Find where the given text appears and provide that cell's center as [X, Y] coordinate. 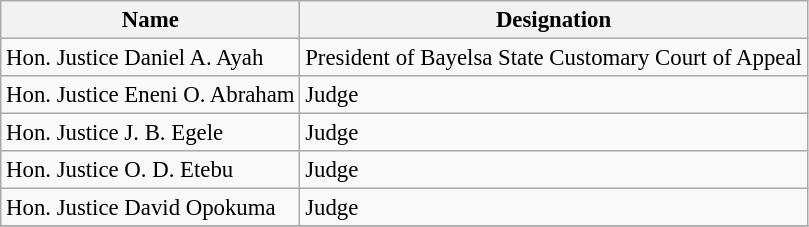
Hon. Justice Eneni O. Abraham [150, 95]
Designation [554, 20]
Name [150, 20]
President of Bayelsa State Customary Court of Appeal [554, 58]
Hon. Justice J. B. Egele [150, 133]
Hon. Justice Daniel A. Ayah [150, 58]
Hon. Justice David Opokuma [150, 208]
Hon. Justice O. D. Etebu [150, 170]
